Return the [X, Y] coordinate for the center point of the cell that contains the specified text.  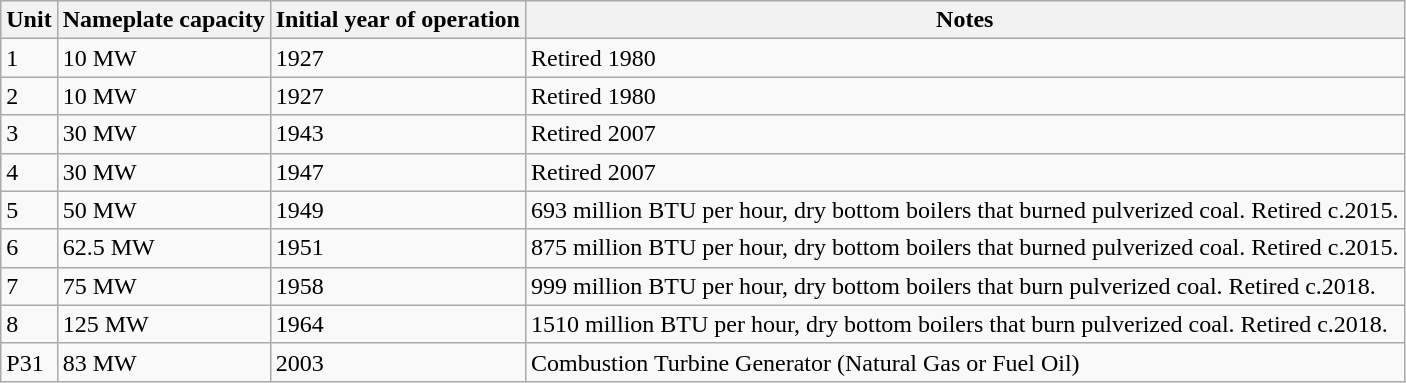
1951 [398, 248]
Notes [964, 20]
75 MW [164, 286]
50 MW [164, 210]
62.5 MW [164, 248]
2 [29, 96]
4 [29, 172]
125 MW [164, 324]
83 MW [164, 362]
Unit [29, 20]
999 million BTU per hour, dry bottom boilers that burn pulverized coal. Retired c.2018. [964, 286]
3 [29, 134]
1949 [398, 210]
6 [29, 248]
1964 [398, 324]
2003 [398, 362]
P31 [29, 362]
1510 million BTU per hour, dry bottom boilers that burn pulverized coal. Retired c.2018. [964, 324]
5 [29, 210]
1947 [398, 172]
8 [29, 324]
1943 [398, 134]
693 million BTU per hour, dry bottom boilers that burned pulverized coal. Retired c.2015. [964, 210]
1958 [398, 286]
1 [29, 58]
Nameplate capacity [164, 20]
7 [29, 286]
Combustion Turbine Generator (Natural Gas or Fuel Oil) [964, 362]
875 million BTU per hour, dry bottom boilers that burned pulverized coal. Retired c.2015. [964, 248]
Initial year of operation [398, 20]
